From the cell containing the given text, extract its center point as (X, Y) coordinate. 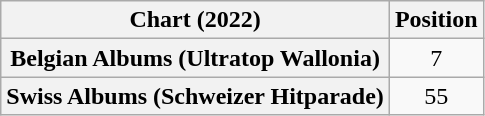
7 (436, 58)
Swiss Albums (Schweizer Hitparade) (196, 96)
Position (436, 20)
Belgian Albums (Ultratop Wallonia) (196, 58)
55 (436, 96)
Chart (2022) (196, 20)
